Output the [x, y] coordinate of the center of the cell containing the given text.  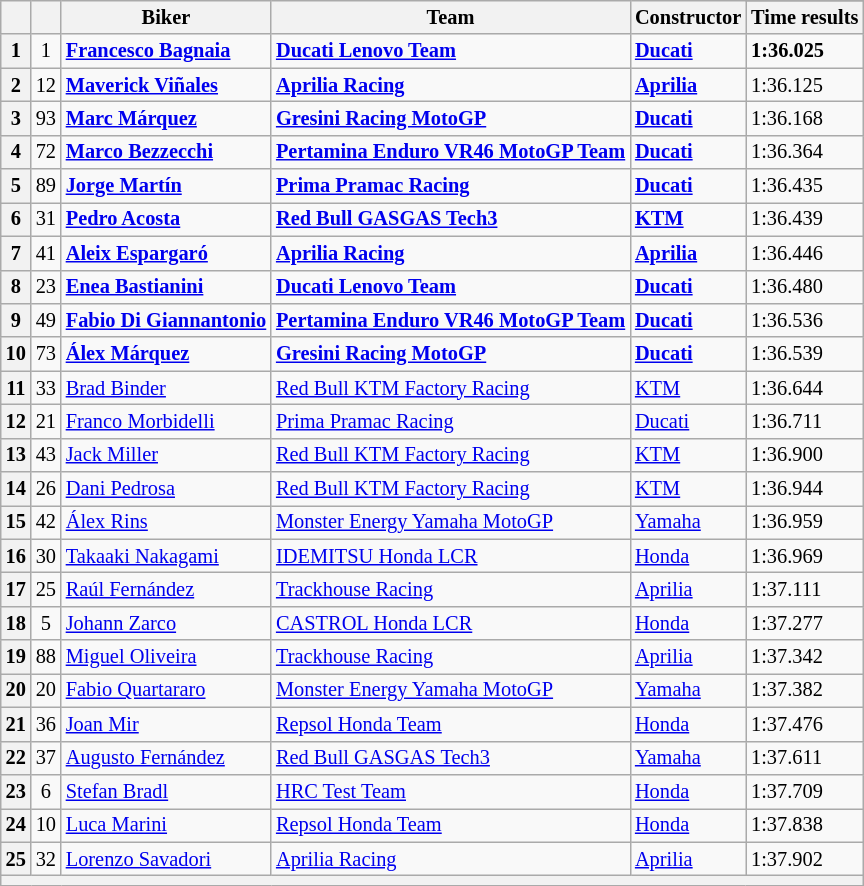
16 [16, 556]
Álex Márquez [166, 354]
26 [46, 489]
Lorenzo Savadori [166, 859]
15 [16, 522]
Luca Marini [166, 825]
42 [46, 522]
Constructor [688, 17]
1:36.539 [804, 354]
1:36.959 [804, 522]
1:36.439 [804, 219]
Jorge Martín [166, 186]
30 [46, 556]
Augusto Fernández [166, 758]
31 [46, 219]
Álex Rins [166, 522]
22 [16, 758]
1:36.480 [804, 287]
73 [46, 354]
HRC Test Team [450, 791]
49 [46, 320]
1:37.838 [804, 825]
Joan Mir [166, 724]
14 [16, 489]
1:36.364 [804, 152]
Raúl Fernández [166, 589]
Francesco Bagnaia [166, 51]
1:36.969 [804, 556]
72 [46, 152]
Team [450, 17]
9 [16, 320]
Dani Pedrosa [166, 489]
3 [16, 118]
Jack Miller [166, 455]
32 [46, 859]
88 [46, 657]
93 [46, 118]
Fabio Di Giannantonio [166, 320]
1:37.342 [804, 657]
1:37.382 [804, 690]
2 [16, 85]
4 [16, 152]
1:36.125 [804, 85]
Aleix Espargaró [166, 253]
Biker [166, 17]
IDEMITSU Honda LCR [450, 556]
8 [16, 287]
1:37.709 [804, 791]
Brad Binder [166, 388]
Maverick Viñales [166, 85]
11 [16, 388]
Marco Bezzecchi [166, 152]
Pedro Acosta [166, 219]
36 [46, 724]
37 [46, 758]
Time results [804, 17]
Johann Zarco [166, 623]
Takaaki Nakagami [166, 556]
Marc Márquez [166, 118]
17 [16, 589]
89 [46, 186]
Enea Bastianini [166, 287]
1:36.435 [804, 186]
24 [16, 825]
1:37.111 [804, 589]
1:37.476 [804, 724]
33 [46, 388]
19 [16, 657]
Stefan Bradl [166, 791]
1:36.536 [804, 320]
1:37.611 [804, 758]
1:37.902 [804, 859]
Franco Morbidelli [166, 421]
Fabio Quartararo [166, 690]
1:36.944 [804, 489]
CASTROL Honda LCR [450, 623]
41 [46, 253]
1:36.900 [804, 455]
18 [16, 623]
7 [16, 253]
1:36.168 [804, 118]
13 [16, 455]
Miguel Oliveira [166, 657]
1:36.025 [804, 51]
1:36.711 [804, 421]
43 [46, 455]
1:36.446 [804, 253]
1:36.644 [804, 388]
1:37.277 [804, 623]
